Search for the cell housing the specified text and yield its [x, y] center coordinate. 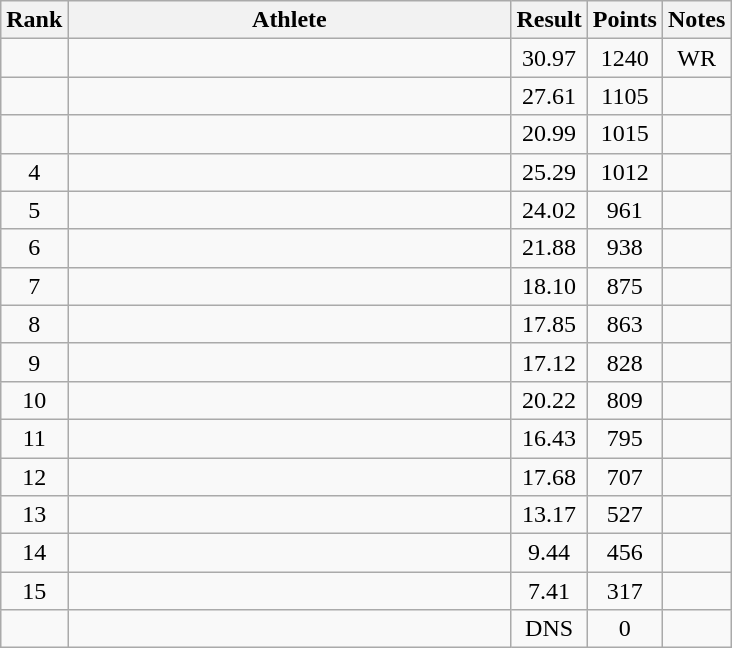
15 [34, 591]
317 [624, 591]
7.41 [549, 591]
527 [624, 515]
1240 [624, 58]
Points [624, 20]
1105 [624, 96]
13.17 [549, 515]
456 [624, 553]
1015 [624, 134]
961 [624, 210]
4 [34, 172]
13 [34, 515]
25.29 [549, 172]
30.97 [549, 58]
21.88 [549, 248]
WR [696, 58]
1012 [624, 172]
14 [34, 553]
8 [34, 324]
863 [624, 324]
24.02 [549, 210]
9.44 [549, 553]
938 [624, 248]
795 [624, 438]
9 [34, 362]
Rank [34, 20]
828 [624, 362]
0 [624, 629]
875 [624, 286]
10 [34, 400]
16.43 [549, 438]
17.12 [549, 362]
5 [34, 210]
Result [549, 20]
20.99 [549, 134]
809 [624, 400]
Athlete [290, 20]
20.22 [549, 400]
18.10 [549, 286]
7 [34, 286]
17.68 [549, 477]
12 [34, 477]
11 [34, 438]
6 [34, 248]
27.61 [549, 96]
DNS [549, 629]
17.85 [549, 324]
707 [624, 477]
Notes [696, 20]
